Capture the cell that displays the provided text and extract its (x, y) central coordinate. 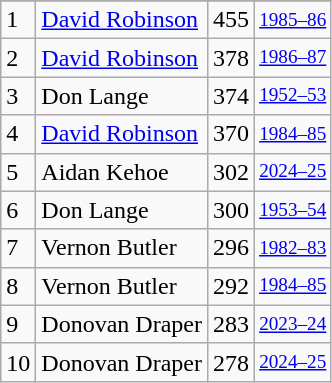
300 (230, 210)
1985–86 (293, 20)
296 (230, 248)
9 (18, 324)
1952–53 (293, 96)
1 (18, 20)
1982–83 (293, 248)
370 (230, 134)
374 (230, 96)
2 (18, 58)
2023–24 (293, 324)
455 (230, 20)
4 (18, 134)
7 (18, 248)
378 (230, 58)
5 (18, 172)
292 (230, 286)
1986–87 (293, 58)
278 (230, 362)
6 (18, 210)
283 (230, 324)
8 (18, 286)
302 (230, 172)
1953–54 (293, 210)
3 (18, 96)
Aidan Kehoe (122, 172)
10 (18, 362)
